Detect which cell encompasses the target text, then output its (x, y) center coordinate. 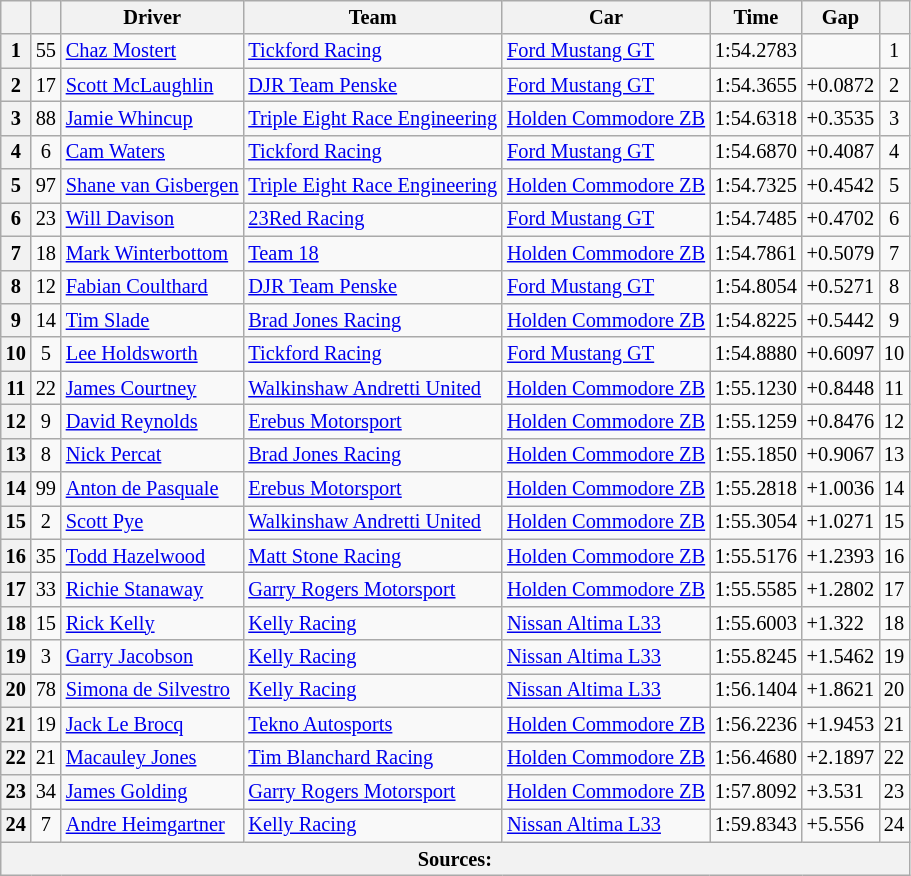
1:54.7861 (756, 253)
1:54.8880 (756, 354)
1:54.2783 (756, 51)
Sources: (455, 859)
Richie Stanaway (152, 589)
Andre Heimgartner (152, 825)
+1.2393 (840, 556)
+0.5079 (840, 253)
1:54.6870 (756, 152)
1:56.4680 (756, 758)
1:55.1850 (756, 455)
Car (606, 17)
+0.4087 (840, 152)
Scott McLaughlin (152, 85)
33 (46, 589)
Anton de Pasquale (152, 489)
99 (46, 489)
Fabian Coulthard (152, 287)
Macauley Jones (152, 758)
1:55.1259 (756, 421)
James Courtney (152, 388)
1:59.8343 (756, 825)
1:55.3054 (756, 522)
+1.9453 (840, 724)
+0.8476 (840, 421)
+1.322 (840, 623)
1:54.7485 (756, 219)
+0.8448 (840, 388)
1:57.8092 (756, 791)
23Red Racing (372, 219)
+0.4702 (840, 219)
Gap (840, 17)
Jamie Whincup (152, 118)
Team (372, 17)
+0.0872 (840, 85)
Team 18 (372, 253)
Will Davison (152, 219)
Garry Jacobson (152, 657)
78 (46, 690)
+5.556 (840, 825)
1:55.8245 (756, 657)
Driver (152, 17)
Cam Waters (152, 152)
1:54.3655 (756, 85)
Shane van Gisbergen (152, 186)
+0.4542 (840, 186)
1:55.2818 (756, 489)
Time (756, 17)
35 (46, 556)
+1.5462 (840, 657)
Tim Blanchard Racing (372, 758)
1:55.6003 (756, 623)
1:56.2236 (756, 724)
Chaz Mostert (152, 51)
Jack Le Brocq (152, 724)
1:55.1230 (756, 388)
1:55.5585 (756, 589)
+1.0036 (840, 489)
+1.8621 (840, 690)
Todd Hazelwood (152, 556)
Rick Kelly (152, 623)
+3.531 (840, 791)
55 (46, 51)
Tim Slade (152, 320)
+1.2802 (840, 589)
97 (46, 186)
+2.1897 (840, 758)
Mark Winterbottom (152, 253)
Nick Percat (152, 455)
+0.6097 (840, 354)
+0.5442 (840, 320)
+0.3535 (840, 118)
Scott Pye (152, 522)
1:54.8054 (756, 287)
Tekno Autosports (372, 724)
Matt Stone Racing (372, 556)
34 (46, 791)
+0.5271 (840, 287)
Simona de Silvestro (152, 690)
1:54.8225 (756, 320)
+0.9067 (840, 455)
James Golding (152, 791)
1:54.7325 (756, 186)
Lee Holdsworth (152, 354)
1:56.1404 (756, 690)
1:54.6318 (756, 118)
David Reynolds (152, 421)
88 (46, 118)
+1.0271 (840, 522)
1:55.5176 (756, 556)
